Find where the given text appears and provide that cell's center as (X, Y) coordinate. 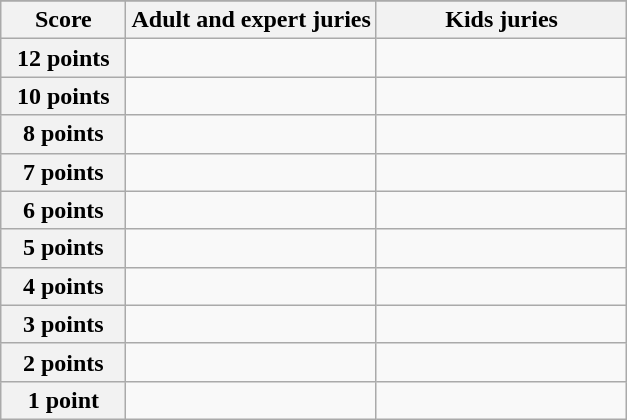
4 points (64, 286)
8 points (64, 134)
2 points (64, 362)
Adult and expert juries (251, 20)
5 points (64, 248)
12 points (64, 58)
6 points (64, 210)
Score (64, 20)
10 points (64, 96)
1 point (64, 400)
7 points (64, 172)
3 points (64, 324)
Kids juries (501, 20)
